Find where the given text appears and provide that cell's center as (X, Y) coordinate. 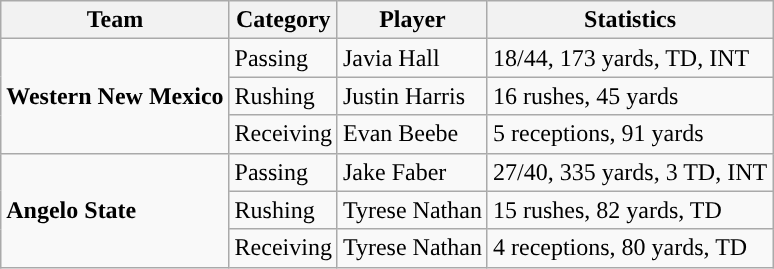
Statistics (630, 20)
Evan Beebe (412, 134)
27/40, 335 yards, 3 TD, INT (630, 172)
16 rushes, 45 yards (630, 96)
Jake Faber (412, 172)
15 rushes, 82 yards, TD (630, 210)
5 receptions, 91 yards (630, 134)
Javia Hall (412, 58)
Justin Harris (412, 96)
4 receptions, 80 yards, TD (630, 248)
Team (115, 20)
Player (412, 20)
Category (283, 20)
Angelo State (115, 210)
Western New Mexico (115, 96)
18/44, 173 yards, TD, INT (630, 58)
